Locate the cell with the specified text and output its (X, Y) center coordinate. 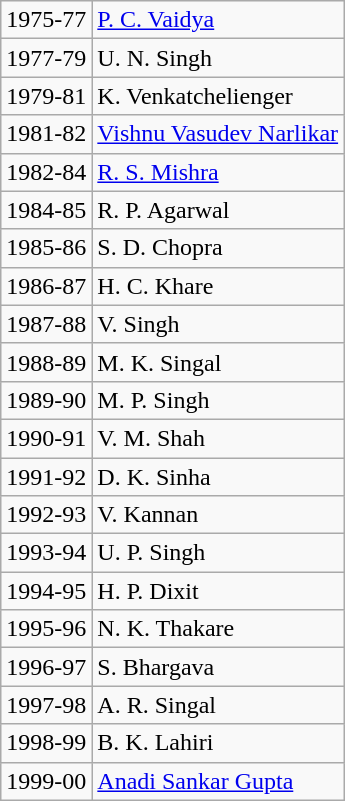
B. K. Lahiri (218, 743)
M. P. Singh (218, 400)
1997-98 (46, 705)
H. P. Dixit (218, 591)
1992-93 (46, 515)
N. K. Thakare (218, 629)
1985-86 (46, 248)
K. Venkatchelienger (218, 96)
1981-82 (46, 134)
1988-89 (46, 362)
1998-99 (46, 743)
H. C. Khare (218, 286)
1994-95 (46, 591)
V. M. Shah (218, 438)
1990-91 (46, 438)
A. R. Singal (218, 705)
S. Bhargava (218, 667)
1991-92 (46, 477)
P. C. Vaidya (218, 20)
R. S. Mishra (218, 172)
1996-97 (46, 667)
1987-88 (46, 324)
V. Singh (218, 324)
1993-94 (46, 553)
1986-87 (46, 286)
D. K. Sinha (218, 477)
1995-96 (46, 629)
1979-81 (46, 96)
Anadi Sankar Gupta (218, 781)
1977-79 (46, 58)
S. D. Chopra (218, 248)
1975-77 (46, 20)
Vishnu Vasudev Narlikar (218, 134)
U. N. Singh (218, 58)
1984-85 (46, 210)
1989-90 (46, 400)
M. K. Singal (218, 362)
1999-00 (46, 781)
U. P. Singh (218, 553)
R. P. Agarwal (218, 210)
1982-84 (46, 172)
V. Kannan (218, 515)
